Search for the cell housing the specified text and yield its [X, Y] center coordinate. 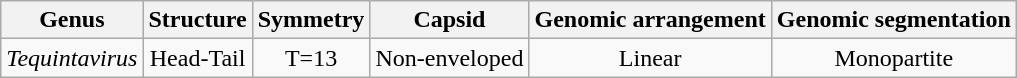
Genomic segmentation [894, 20]
Capsid [450, 20]
T=13 [311, 58]
Genomic arrangement [650, 20]
Tequintavirus [72, 58]
Monopartite [894, 58]
Non-enveloped [450, 58]
Linear [650, 58]
Structure [198, 20]
Genus [72, 20]
Symmetry [311, 20]
Head-Tail [198, 58]
